Return the (x, y) coordinate for the center point of the cell that contains the specified text.  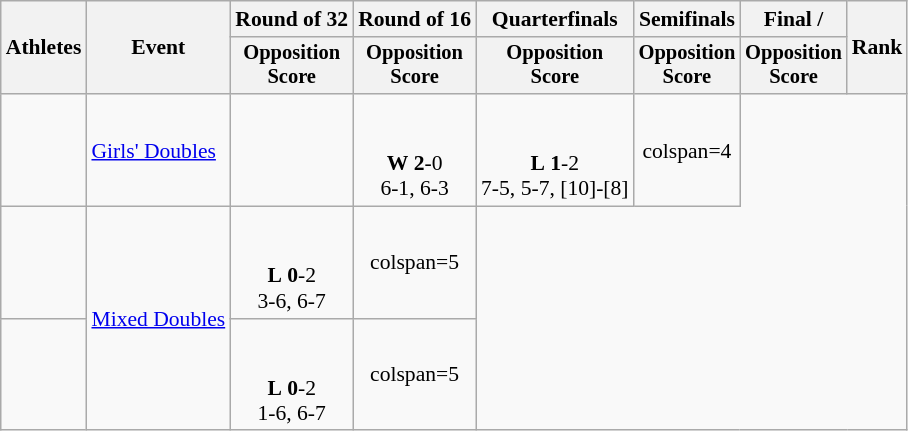
Girls' Doubles (158, 150)
Semifinals (688, 19)
Rank (878, 48)
Round of 32 (292, 19)
Mixed Doubles (158, 319)
L 0-2 1-6, 6-7 (292, 375)
Athletes (44, 48)
Event (158, 48)
Quarterfinals (555, 19)
Final / (794, 19)
Round of 16 (414, 19)
colspan=4 (688, 150)
L 0-2 3-6, 6-7 (292, 263)
L 1-2 7-5, 5-7, [10]-[8] (555, 150)
W 2-0 6-1, 6-3 (414, 150)
